Identify which cell holds the provided text, then report its (x, y) central coordinate. 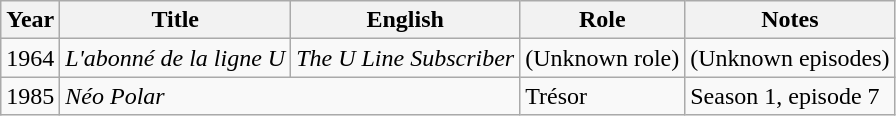
Title (176, 20)
Year (30, 20)
Role (602, 20)
1985 (30, 96)
Néo Polar (290, 96)
(Unknown role) (602, 58)
L'abonné de la ligne U (176, 58)
Trésor (602, 96)
(Unknown episodes) (790, 58)
1964 (30, 58)
The U Line Subscriber (406, 58)
Notes (790, 20)
Season 1, episode 7 (790, 96)
English (406, 20)
